Find where the given text appears and provide that cell's center as (x, y) coordinate. 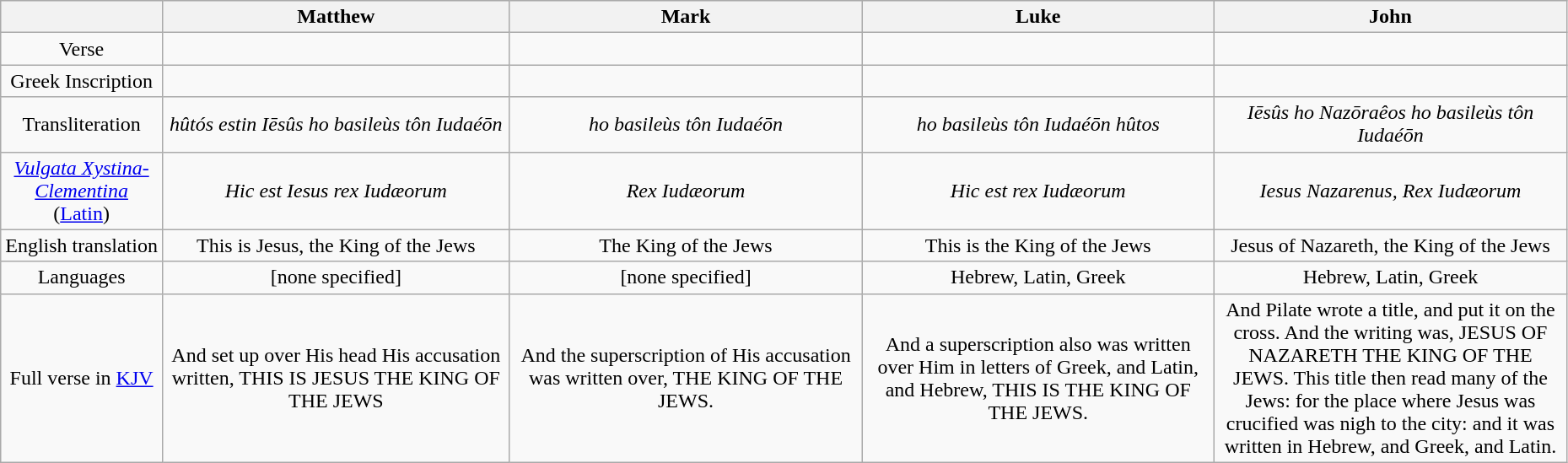
Languages (82, 277)
Mark (686, 17)
Transliteration (82, 125)
And a superscription also was written over Him in letters of Greek, and Latin, and Hebrew, THIS IS THE KING OF THE JEWS. (1038, 378)
Iēsûs ho Nazōraêos ho basileùs tôn Iudaéōn (1391, 125)
This is the King of the Jews (1038, 245)
Greek Inscription (82, 81)
Matthew (336, 17)
And set up over His head His accusation written, THIS IS JESUS THE KING OF THE JEWS (336, 378)
John (1391, 17)
ho basileùs tôn Iudaéōn (686, 125)
And the superscription of His accusation was written over, THE KING OF THE JEWS. (686, 378)
This is Jesus, the King of the Jews (336, 245)
Full verse in KJV (82, 378)
English translation (82, 245)
Hic est Iesus rex Iudæorum (336, 191)
Verse (82, 49)
ho basileùs tôn Iudaéōn hûtos (1038, 125)
The King of the Jews (686, 245)
Hic est rex Iudæorum (1038, 191)
hûtós estin Iēsûs ho basileùs tôn Iudaéōn (336, 125)
Iesus Nazarenus, Rex Iudæorum (1391, 191)
Vulgata Xystina-Clementina (Latin) (82, 191)
Jesus of Nazareth, the King of the Jews (1391, 245)
Rex Iudæorum (686, 191)
Luke (1038, 17)
